For the text-containing cell, return its midpoint in (x, y) coordinate format. 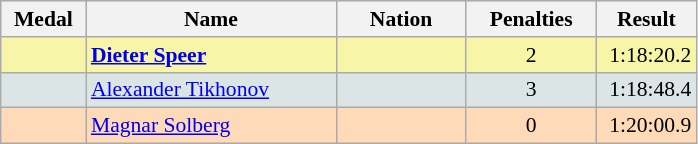
0 (531, 126)
Magnar Solberg (211, 126)
Name (211, 19)
1:18:48.4 (646, 90)
Penalties (531, 19)
1:18:20.2 (646, 55)
Alexander Tikhonov (211, 90)
2 (531, 55)
3 (531, 90)
Nation (401, 19)
1:20:00.9 (646, 126)
Medal (44, 19)
Result (646, 19)
Dieter Speer (211, 55)
